Return the [X, Y] coordinate for the center point of the cell that contains the specified text.  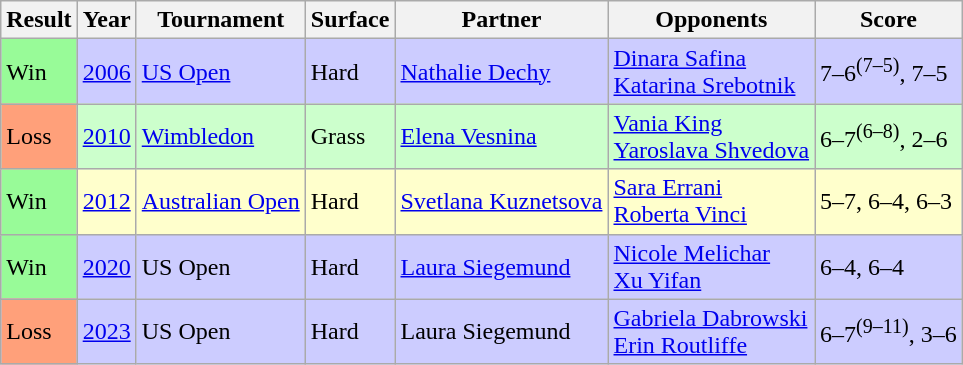
2012 [106, 202]
6–4, 6–4 [889, 266]
5–7, 6–4, 6–3 [889, 202]
Wimbledon [220, 136]
6–7(9–11), 3–6 [889, 332]
2006 [106, 72]
Result [39, 20]
Grass [350, 136]
Vania King Yaroslava Shvedova [712, 136]
6–7(6–8), 2–6 [889, 136]
2010 [106, 136]
Australian Open [220, 202]
Year [106, 20]
2020 [106, 266]
2023 [106, 332]
Svetlana Kuznetsova [502, 202]
Gabriela Dabrowski Erin Routliffe [712, 332]
7–6(7–5), 7–5 [889, 72]
Sara Errani Roberta Vinci [712, 202]
Dinara Safina Katarina Srebotnik [712, 72]
Score [889, 20]
Partner [502, 20]
Surface [350, 20]
Opponents [712, 20]
Tournament [220, 20]
Nicole Melichar Xu Yifan [712, 266]
Nathalie Dechy [502, 72]
Elena Vesnina [502, 136]
